Output the [X, Y] coordinate of the center of the cell containing the given text.  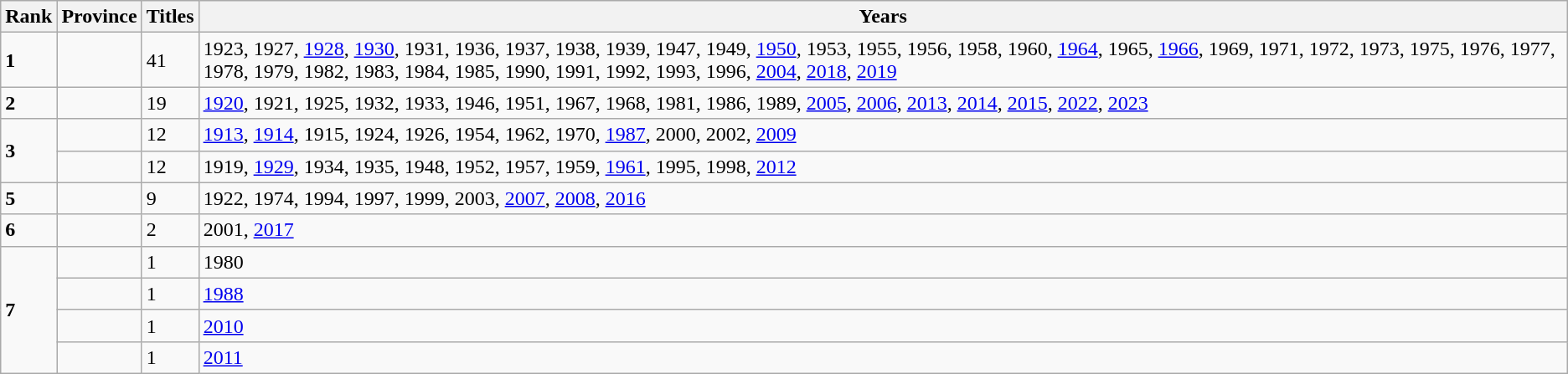
1922, 1974, 1994, 1997, 1999, 2003, 2007, 2008, 2016 [883, 198]
19 [170, 103]
9 [170, 198]
1980 [883, 262]
2001, 2017 [883, 230]
1988 [883, 294]
Years [883, 17]
3 [28, 151]
2011 [883, 357]
1919, 1929, 1934, 1935, 1948, 1952, 1957, 1959, 1961, 1995, 1998, 2012 [883, 167]
Titles [170, 17]
Rank [28, 17]
2010 [883, 325]
6 [28, 230]
7 [28, 310]
5 [28, 198]
41 [170, 60]
1913, 1914, 1915, 1924, 1926, 1954, 1962, 1970, 1987, 2000, 2002, 2009 [883, 135]
1920, 1921, 1925, 1932, 1933, 1946, 1951, 1967, 1968, 1981, 1986, 1989, 2005, 2006, 2013, 2014, 2015, 2022, 2023 [883, 103]
Province [99, 17]
